Find where the given text appears and provide that cell's center as [X, Y] coordinate. 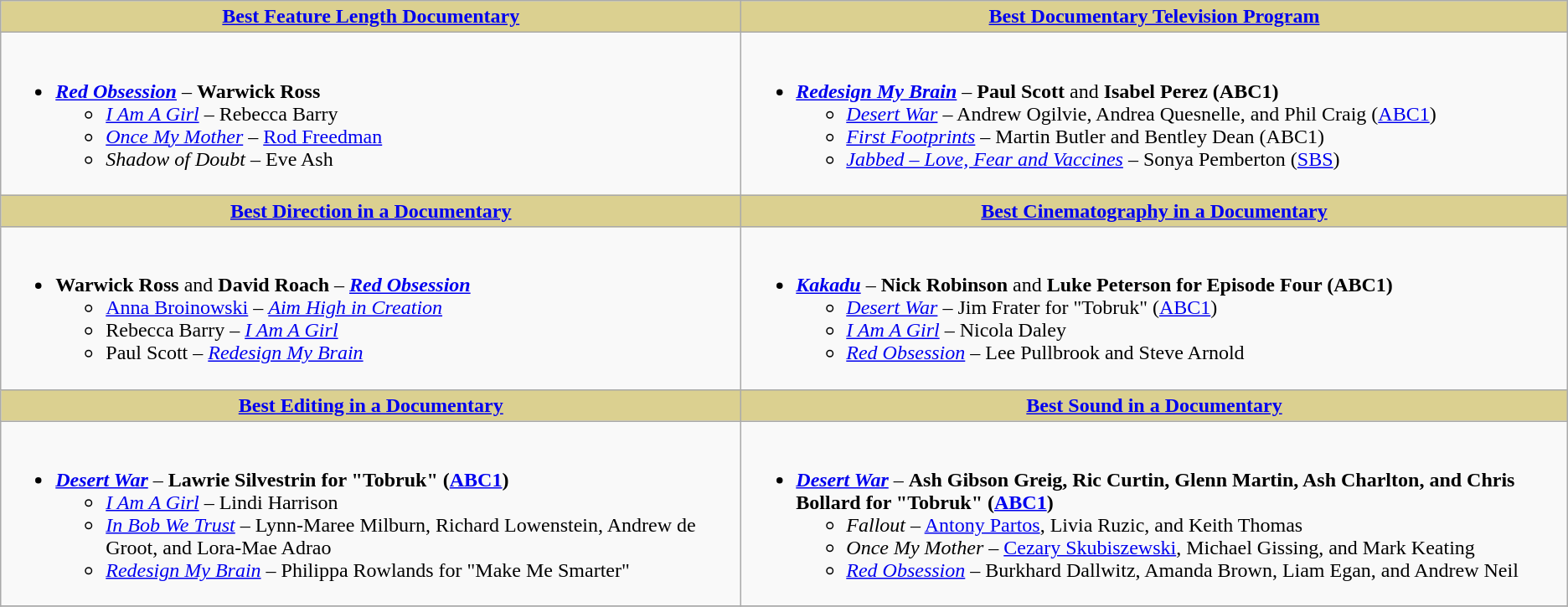
Best Editing in a Documentary [371, 405]
Warwick Ross and David Roach – Red ObsessionAnna Broinowski – Aim High in CreationRebecca Barry – I Am A GirlPaul Scott – Redesign My Brain [371, 308]
Best Direction in a Documentary [371, 211]
Best Documentary Television Program [1154, 17]
Best Cinematography in a Documentary [1154, 211]
Best Feature Length Documentary [371, 17]
Red Obsession – Warwick RossI Am A Girl – Rebecca BarryOnce My Mother – Rod FreedmanShadow of Doubt – Eve Ash [371, 114]
Best Sound in a Documentary [1154, 405]
